From the cell containing the given text, extract its center point as (X, Y) coordinate. 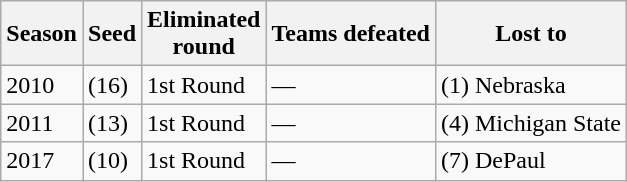
Seed (112, 34)
(1) Nebraska (530, 85)
Season (42, 34)
(13) (112, 123)
(4) Michigan State (530, 123)
(16) (112, 85)
2017 (42, 161)
Eliminatedround (204, 34)
(7) DePaul (530, 161)
(10) (112, 161)
2010 (42, 85)
Teams defeated (351, 34)
2011 (42, 123)
Lost to (530, 34)
